Output the [x, y] coordinate of the center of the cell containing the given text.  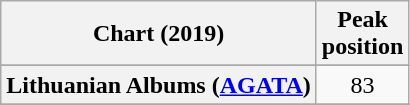
Lithuanian Albums (AGATA) [159, 85]
Chart (2019) [159, 34]
Peakposition [362, 34]
83 [362, 85]
